Capture the cell that displays the provided text and extract its (X, Y) central coordinate. 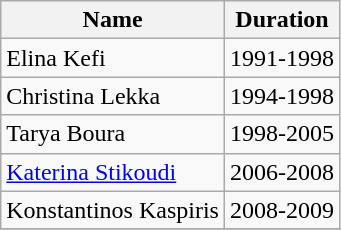
1994-1998 (282, 96)
Name (113, 20)
Elina Kefi (113, 58)
Christina Lekka (113, 96)
2008-2009 (282, 210)
Duration (282, 20)
1998-2005 (282, 134)
1991-1998 (282, 58)
Konstantinos Kaspiris (113, 210)
Tarya Boura (113, 134)
2006-2008 (282, 172)
Katerina Stikoudi (113, 172)
